Detect which cell encompasses the target text, then output its (X, Y) center coordinate. 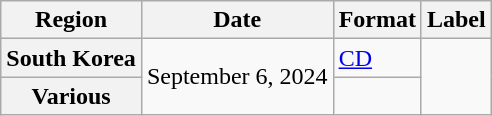
Format (377, 20)
Label (456, 20)
South Korea (72, 58)
September 6, 2024 (237, 77)
Various (72, 96)
Region (72, 20)
Date (237, 20)
CD (377, 58)
